Extract the (x, y) coordinate from the center of the cell holding the provided text.  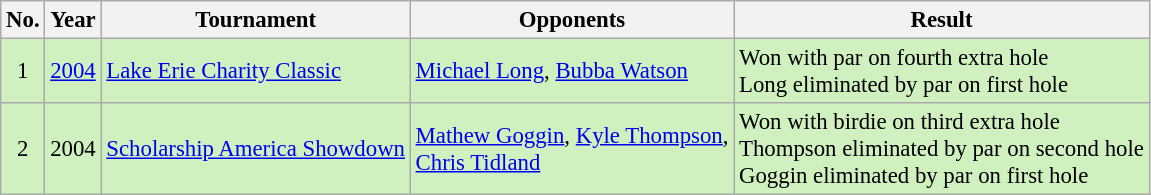
Won with birdie on third extra holeThompson eliminated by par on second holeGoggin eliminated by par on first hole (942, 149)
Tournament (256, 20)
Opponents (572, 20)
Michael Long, Bubba Watson (572, 72)
1 (23, 72)
Lake Erie Charity Classic (256, 72)
2 (23, 149)
Year (73, 20)
Scholarship America Showdown (256, 149)
No. (23, 20)
Mathew Goggin, Kyle Thompson, Chris Tidland (572, 149)
Result (942, 20)
Won with par on fourth extra holeLong eliminated by par on first hole (942, 72)
